Capture the cell that displays the provided text and extract its [x, y] central coordinate. 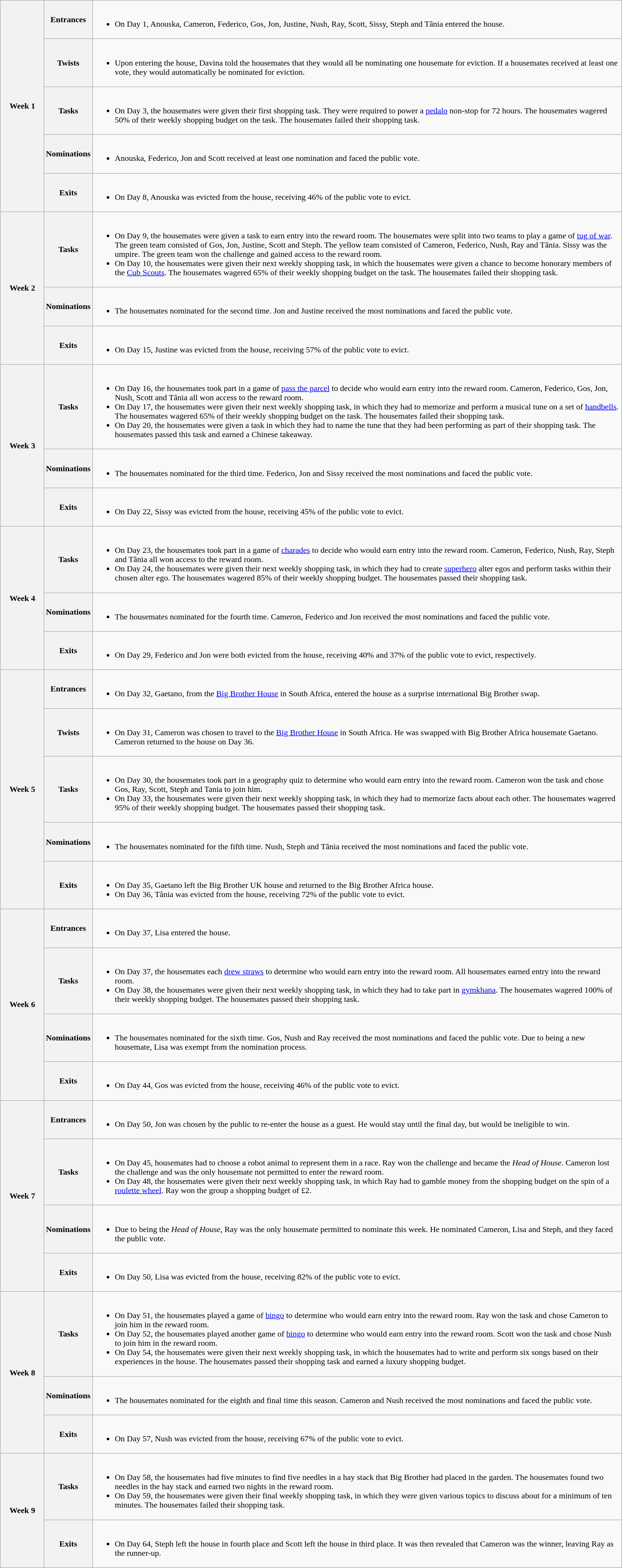
On Day 44, Gos was evicted from the house, receiving 46% of the public vote to evict. [357, 1081]
Week 9 [23, 1511]
On Day 22, Sissy was evicted from the house, receiving 45% of the public vote to evict. [357, 507]
Week 7 [23, 1196]
On Day 37, Lisa entered the house. [357, 928]
On Day 15, Justine was evicted from the house, receiving 57% of the public vote to evict. [357, 345]
Week 4 [23, 598]
The housemates nominated for the fifth time. Nush, Steph and Tânia received the most nominations and faced the public vote. [357, 842]
Week 3 [23, 445]
On Day 8, Anouska was evicted from the house, receiving 46% of the public vote to evict. [357, 193]
On Day 32, Gaetano, from the Big Brother House in South Africa, entered the house as a surprise international Big Brother swap. [357, 689]
On Day 57, Nush was evicted from the house, receiving 67% of the public vote to evict. [357, 1434]
Week 6 [23, 1005]
The housemates nominated for the third time. Federico, Jon and Sissy received the most nominations and faced the public vote. [357, 468]
On Day 50, Lisa was evicted from the house, receiving 82% of the public vote to evict. [357, 1272]
Week 8 [23, 1372]
On Day 50, Jon was chosen by the public to re-enter the house as a guest. He would stay until the final day, but would be ineligible to win. [357, 1119]
The housemates nominated for the eighth and final time this season. Cameron and Nush received the most nominations and faced the public vote. [357, 1395]
Week 1 [23, 106]
On Day 1, Anouska, Cameron, Federico, Gos, Jon, Justine, Nush, Ray, Scott, Sissy, Steph and Tânia entered the house. [357, 20]
Week 2 [23, 288]
The housemates nominated for the fourth time. Cameron, Federico and Jon received the most nominations and faced the public vote. [357, 612]
The housemates nominated for the second time. Jon and Justine received the most nominations and faced the public vote. [357, 307]
Week 5 [23, 789]
Anouska, Federico, Jon and Scott received at least one nomination and faced the public vote. [357, 154]
On Day 29, Federico and Jon were both evicted from the house, receiving 40% and 37% of the public vote to evict, respectively. [357, 651]
